Return the [x, y] coordinate for the center point of the cell that contains the specified text.  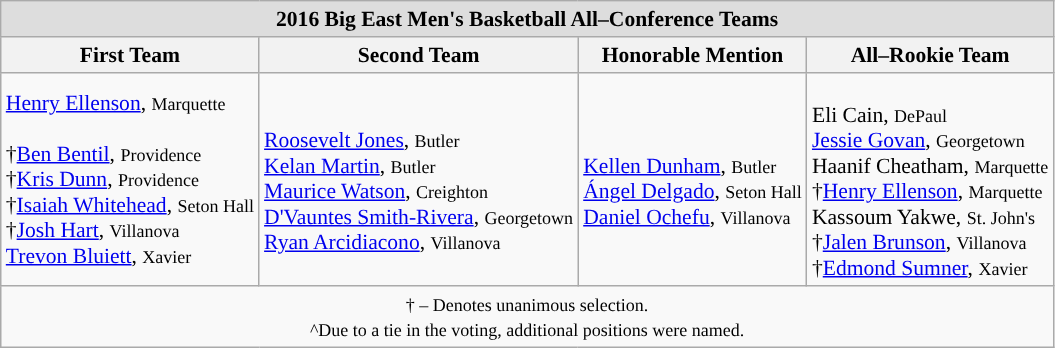
† – Denotes unanimous selection.^Due to a tie in the voting, additional positions were named. [528, 318]
All–Rookie Team [930, 55]
Henry Ellenson, Marquette†Ben Bentil, Providence †Kris Dunn, Providence †Isaiah Whitehead, Seton Hall †Josh Hart, Villanova Trevon Bluiett, Xavier [130, 179]
First Team [130, 55]
Kellen Dunham, Butler Ángel Delgado, Seton Hall Daniel Ochefu, Villanova [692, 179]
Roosevelt Jones, Butler Kelan Martin, Butler Maurice Watson, Creighton D'Vauntes Smith-Rivera, Georgetown Ryan Arcidiacono, Villanova [418, 179]
2016 Big East Men's Basketball All–Conference Teams [528, 19]
Honorable Mention [692, 55]
Second Team [418, 55]
